Return [X, Y] of the center of cell containing provided text 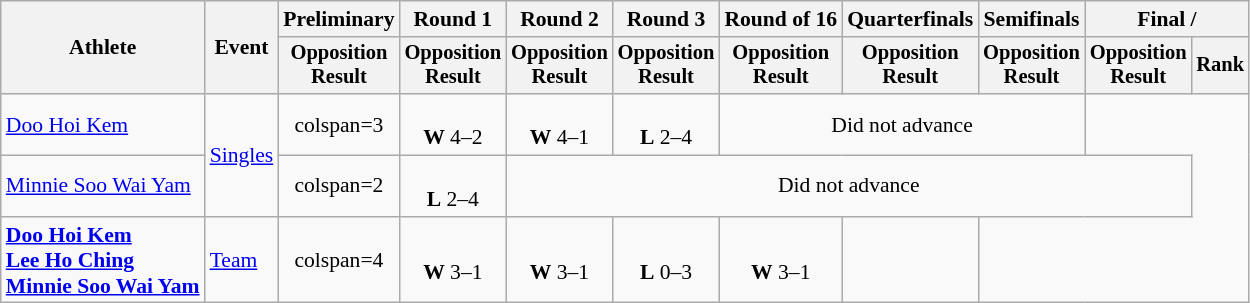
Event [242, 48]
Doo Hoi Kem [103, 124]
Round 1 [454, 19]
Minnie Soo Wai Yam [103, 186]
Quarterfinals [910, 19]
Athlete [103, 48]
colspan=3 [338, 124]
Singles [242, 155]
Rank [1220, 66]
Round of 16 [780, 19]
Round 3 [666, 19]
Preliminary [338, 19]
colspan=2 [338, 186]
Round 2 [560, 19]
W 4–2 [454, 124]
W 4–1 [560, 124]
Final / [1167, 19]
Semifinals [1032, 19]
